Return [X, Y] of the center of cell containing provided text 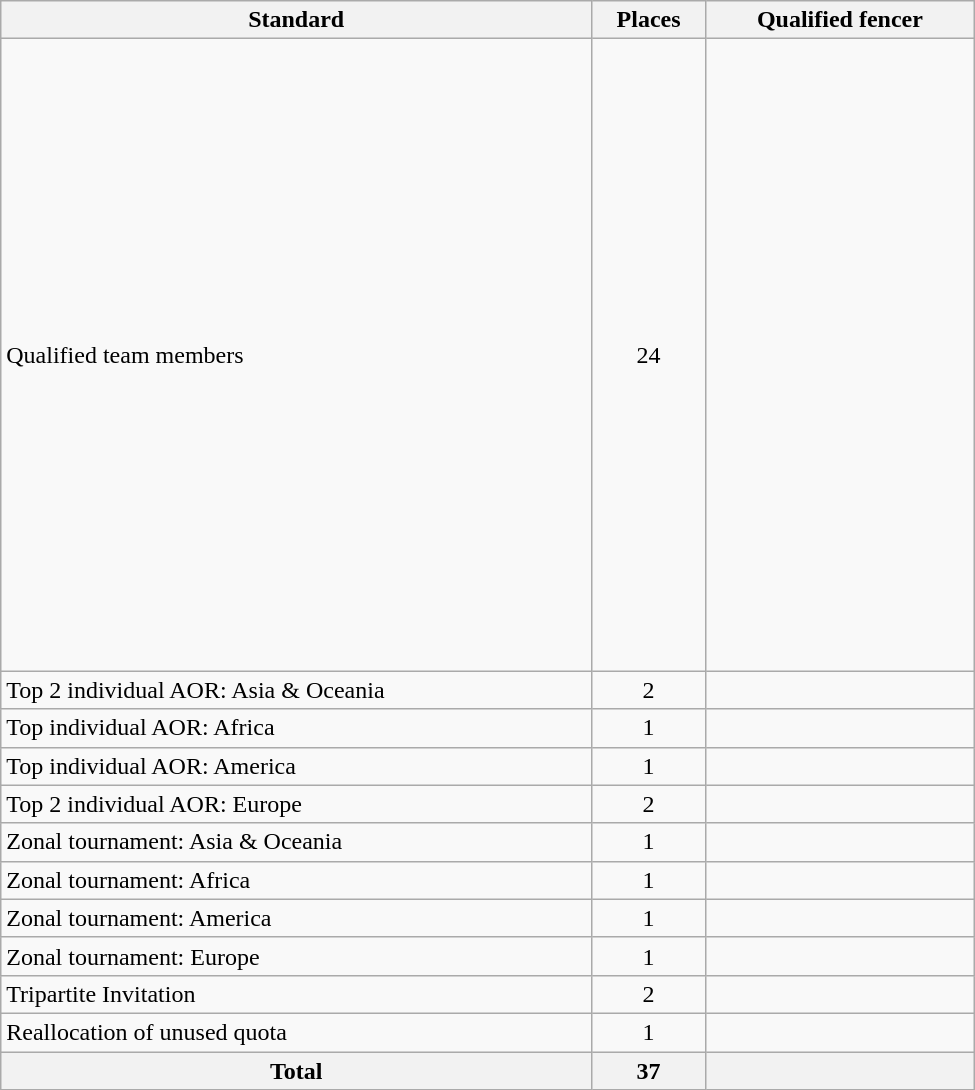
37 [649, 1071]
Zonal tournament: Asia & Oceania [296, 842]
Top individual AOR: America [296, 766]
Zonal tournament: Africa [296, 880]
Qualified fencer [840, 20]
Standard [296, 20]
Total [296, 1071]
Zonal tournament: Europe [296, 956]
24 [649, 355]
Top individual AOR: Africa [296, 728]
Tripartite Invitation [296, 994]
Top 2 individual AOR: Europe [296, 804]
Zonal tournament: America [296, 918]
Top 2 individual AOR: Asia & Oceania [296, 690]
Qualified team members [296, 355]
Reallocation of unused quota [296, 1032]
Places [649, 20]
